Capture the cell that displays the provided text and extract its [X, Y] central coordinate. 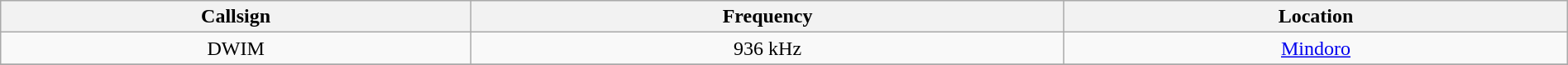
DWIM [237, 48]
Mindoro [1316, 48]
Frequency [767, 17]
Callsign [237, 17]
936 kHz [767, 48]
Location [1316, 17]
